Detect which cell encompasses the target text, then output its [x, y] center coordinate. 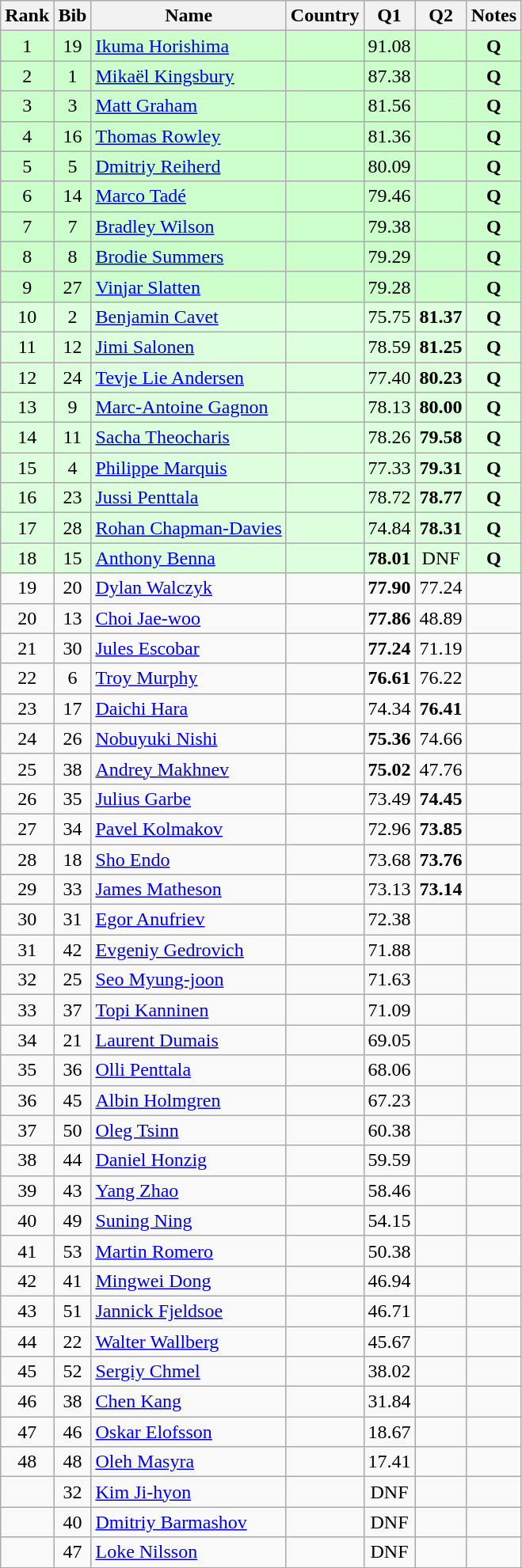
Troy Murphy [189, 678]
Albin Holmgren [189, 1100]
53 [73, 1251]
Philippe Marquis [189, 468]
73.13 [390, 890]
29 [27, 890]
Andrey Makhnev [189, 769]
78.13 [390, 408]
71.19 [440, 648]
17.41 [390, 1462]
Thomas Rowley [189, 136]
Matt Graham [189, 106]
75.02 [390, 769]
Julius Garbe [189, 799]
Olli Penttala [189, 1070]
Egor Anufriev [189, 920]
48.89 [440, 618]
51 [73, 1311]
50 [73, 1130]
Country [325, 16]
46.94 [390, 1281]
Name [189, 16]
79.38 [390, 226]
87.38 [390, 76]
Dmitriy Barmashov [189, 1522]
Martin Romero [189, 1251]
76.41 [440, 708]
Q1 [390, 16]
Notes [493, 16]
73.76 [440, 859]
73.85 [440, 829]
38.02 [390, 1372]
Laurent Dumais [189, 1040]
Kim Ji-hyon [189, 1492]
Seo Myung-joon [189, 980]
91.08 [390, 46]
45.67 [390, 1342]
50.38 [390, 1251]
71.09 [390, 1010]
67.23 [390, 1100]
Brodie Summers [189, 256]
Benjamin Cavet [189, 317]
46.71 [390, 1311]
74.84 [390, 528]
Marco Tadé [189, 196]
Q2 [440, 16]
80.00 [440, 408]
74.45 [440, 799]
78.77 [440, 498]
77.90 [390, 588]
Suning Ning [189, 1221]
Dylan Walczyk [189, 588]
58.46 [390, 1190]
Mikaël Kingsbury [189, 76]
79.58 [440, 438]
77.33 [390, 468]
Jannick Fjeldsoe [189, 1311]
78.01 [390, 558]
71.88 [390, 950]
Chen Kang [189, 1402]
71.63 [390, 980]
79.31 [440, 468]
Oleh Masyra [189, 1462]
74.66 [440, 738]
52 [73, 1372]
Dmitriy Reiherd [189, 166]
31.84 [390, 1402]
Sacha Theocharis [189, 438]
73.68 [390, 859]
Jules Escobar [189, 648]
49 [73, 1221]
80.09 [390, 166]
Walter Wallberg [189, 1342]
Oleg Tsinn [189, 1130]
73.14 [440, 890]
Oskar Elofsson [189, 1432]
76.61 [390, 678]
60.38 [390, 1130]
39 [27, 1190]
76.22 [440, 678]
81.25 [440, 347]
Rohan Chapman-Davies [189, 528]
77.86 [390, 618]
47.76 [440, 769]
81.56 [390, 106]
Pavel Kolmakov [189, 829]
79.29 [390, 256]
18.67 [390, 1432]
Marc-Antoine Gagnon [189, 408]
Rank [27, 16]
Sergiy Chmel [189, 1372]
78.72 [390, 498]
Mingwei Dong [189, 1281]
Choi Jae-woo [189, 618]
Ikuma Horishima [189, 46]
Jimi Salonen [189, 347]
79.46 [390, 196]
68.06 [390, 1070]
Daniel Honzig [189, 1160]
59.59 [390, 1160]
73.49 [390, 799]
Daichi Hara [189, 708]
Nobuyuki Nishi [189, 738]
72.38 [390, 920]
Yang Zhao [189, 1190]
74.34 [390, 708]
80.23 [440, 378]
Evgeniy Gedrovich [189, 950]
Sho Endo [189, 859]
79.28 [390, 287]
Bradley Wilson [189, 226]
Loke Nilsson [189, 1552]
78.59 [390, 347]
69.05 [390, 1040]
72.96 [390, 829]
Anthony Benna [189, 558]
78.31 [440, 528]
10 [27, 317]
81.36 [390, 136]
78.26 [390, 438]
Bib [73, 16]
75.75 [390, 317]
Tevje Lie Andersen [189, 378]
James Matheson [189, 890]
81.37 [440, 317]
77.40 [390, 378]
Vinjar Slatten [189, 287]
54.15 [390, 1221]
Jussi Penttala [189, 498]
Topi Kanninen [189, 1010]
75.36 [390, 738]
